Output the [x, y] coordinate of the center of the cell containing the given text.  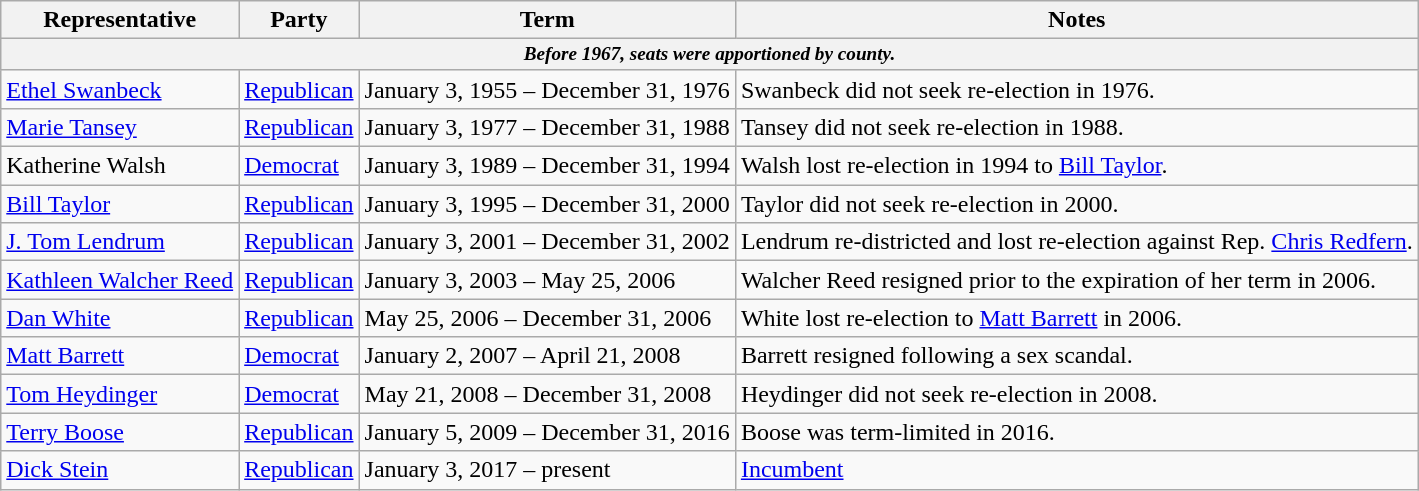
January 3, 2003 – May 25, 2006 [547, 280]
Swanbeck did not seek re-election in 1976. [1076, 89]
Ethel Swanbeck [120, 89]
Katherine Walsh [120, 166]
Notes [1076, 20]
January 3, 2017 – present [547, 470]
Tansey did not seek re-election in 1988. [1076, 128]
J. Tom Lendrum [120, 242]
May 21, 2008 – December 31, 2008 [547, 394]
Boose was term-limited in 2016. [1076, 432]
Dan White [120, 318]
January 2, 2007 – April 21, 2008 [547, 356]
White lost re-election to Matt Barrett in 2006. [1076, 318]
January 3, 1955 – December 31, 1976 [547, 89]
Dick Stein [120, 470]
Heydinger did not seek re-election in 2008. [1076, 394]
May 25, 2006 – December 31, 2006 [547, 318]
January 3, 1995 – December 31, 2000 [547, 204]
Lendrum re-districted and lost re-election against Rep. Chris Redfern. [1076, 242]
Before 1967, seats were apportioned by county. [710, 55]
Barrett resigned following a sex scandal. [1076, 356]
Matt Barrett [120, 356]
Incumbent [1076, 470]
Representative [120, 20]
Tom Heydinger [120, 394]
Marie Tansey [120, 128]
Walcher Reed resigned prior to the expiration of her term in 2006. [1076, 280]
January 3, 1989 – December 31, 1994 [547, 166]
Bill Taylor [120, 204]
Term [547, 20]
Terry Boose [120, 432]
January 3, 1977 – December 31, 1988 [547, 128]
Kathleen Walcher Reed [120, 280]
Walsh lost re-election in 1994 to Bill Taylor. [1076, 166]
Taylor did not seek re-election in 2000. [1076, 204]
January 5, 2009 – December 31, 2016 [547, 432]
Party [299, 20]
January 3, 2001 – December 31, 2002 [547, 242]
